Scan for the cell matching the given text and deliver its [x, y] coordinate at center. 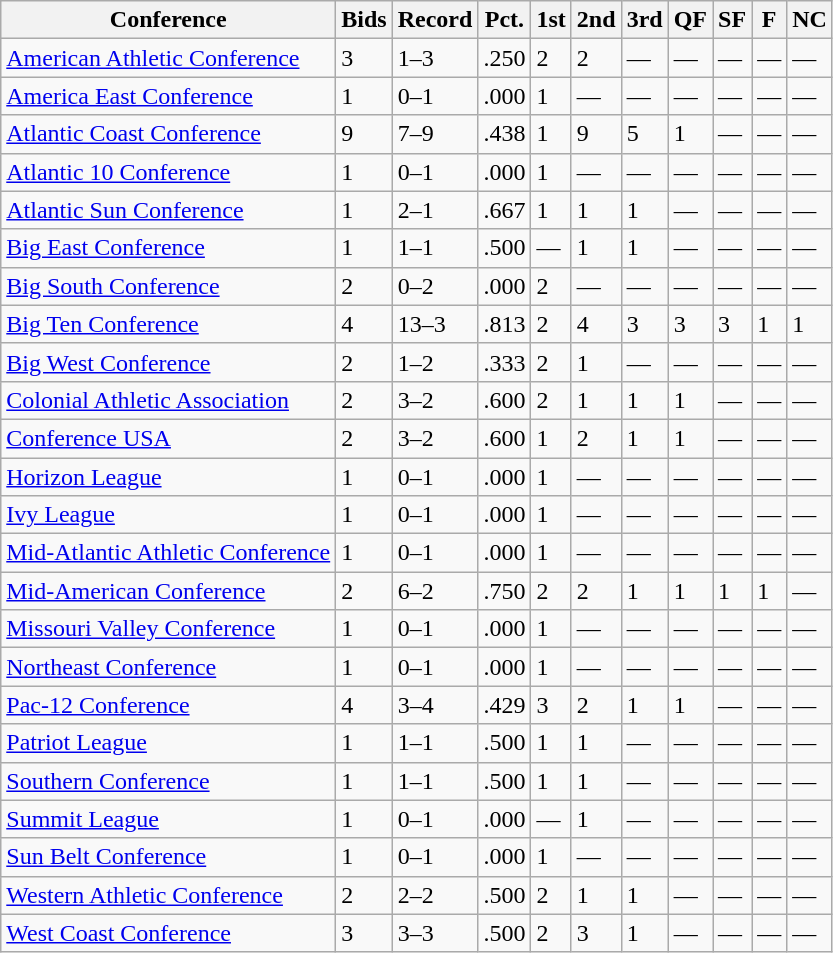
.667 [504, 210]
.438 [504, 134]
Missouri Valley Conference [168, 629]
Northeast Conference [168, 667]
Big West Conference [168, 362]
QF [690, 20]
Pac-12 Conference [168, 705]
Horizon League [168, 477]
7–9 [435, 134]
Conference USA [168, 438]
Record [435, 20]
2nd [596, 20]
2–2 [435, 895]
Southern Conference [168, 781]
Mid-Atlantic Athletic Conference [168, 553]
.429 [504, 705]
Atlantic 10 Conference [168, 172]
SF [732, 20]
5 [644, 134]
13–3 [435, 324]
Bids [364, 20]
Western Athletic Conference [168, 895]
Patriot League [168, 743]
0–2 [435, 286]
1st [551, 20]
Sun Belt Conference [168, 857]
3–3 [435, 933]
Colonial Athletic Association [168, 400]
Big Ten Conference [168, 324]
America East Conference [168, 96]
Big East Conference [168, 248]
Atlantic Sun Conference [168, 210]
.813 [504, 324]
Big South Conference [168, 286]
.750 [504, 591]
Atlantic Coast Conference [168, 134]
Ivy League [168, 515]
Conference [168, 20]
NC [810, 20]
2–1 [435, 210]
Pct. [504, 20]
F [770, 20]
1–3 [435, 58]
Summit League [168, 819]
.333 [504, 362]
Mid-American Conference [168, 591]
3–4 [435, 705]
3rd [644, 20]
.250 [504, 58]
6–2 [435, 591]
1–2 [435, 362]
West Coast Conference [168, 933]
American Athletic Conference [168, 58]
